Search for the cell housing the specified text and yield its [x, y] center coordinate. 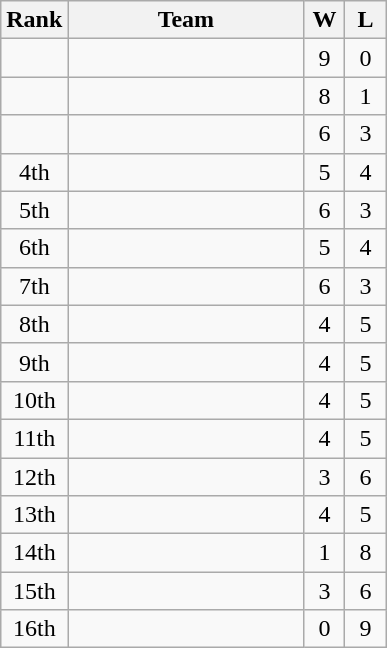
7th [34, 286]
8th [34, 324]
5th [34, 210]
10th [34, 400]
13th [34, 515]
9th [34, 362]
14th [34, 553]
16th [34, 629]
4th [34, 172]
15th [34, 591]
11th [34, 438]
6th [34, 248]
W [324, 20]
L [366, 20]
Rank [34, 20]
12th [34, 477]
Team [186, 20]
